Determine the [x, y] coordinate at the center of the cell enclosing the given text.  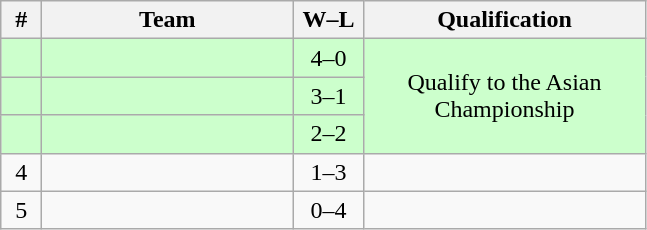
1–3 [328, 172]
Qualification [504, 20]
0–4 [328, 210]
3–1 [328, 96]
Team [168, 20]
4–0 [328, 58]
Qualify to the Asian Championship [504, 96]
5 [22, 210]
4 [22, 172]
W–L [328, 20]
2–2 [328, 134]
# [22, 20]
